Return the [X, Y] coordinate for the center point of the cell that contains the specified text.  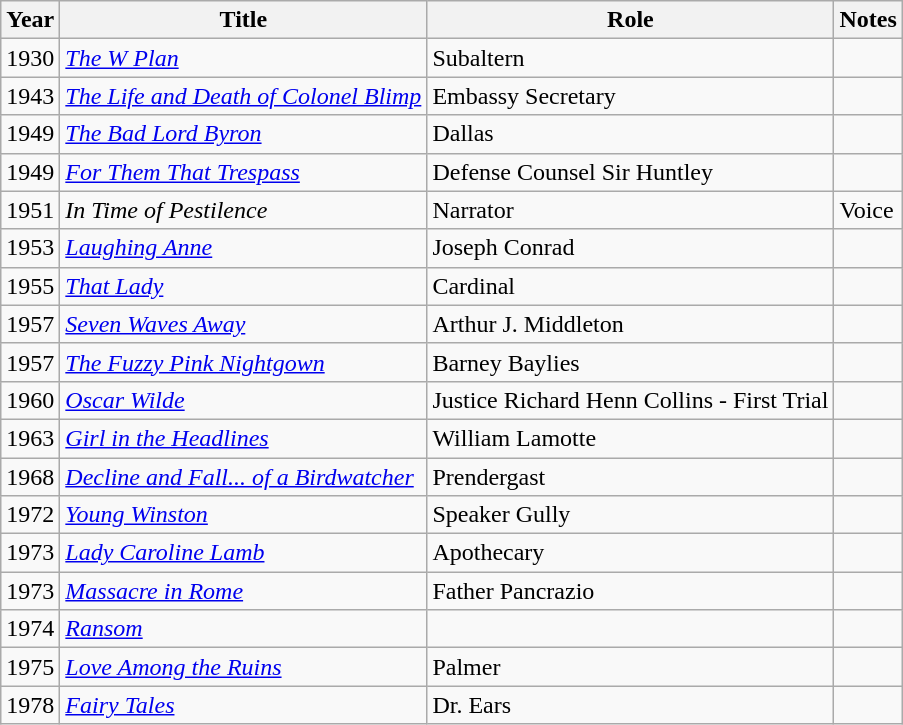
William Lamotte [630, 438]
Narrator [630, 210]
Oscar Wilde [244, 400]
The W Plan [244, 58]
Father Pancrazio [630, 591]
For Them That Trespass [244, 172]
Subaltern [630, 58]
Lady Caroline Lamb [244, 553]
Role [630, 20]
Dallas [630, 134]
Prendergast [630, 477]
Cardinal [630, 286]
Dr. Ears [630, 705]
Barney Baylies [630, 362]
Girl in the Headlines [244, 438]
The Bad Lord Byron [244, 134]
Title [244, 20]
Joseph Conrad [630, 248]
The Fuzzy Pink Nightgown [244, 362]
Defense Counsel Sir Huntley [630, 172]
Seven Waves Away [244, 324]
1943 [30, 96]
1974 [30, 629]
1953 [30, 248]
In Time of Pestilence [244, 210]
That Lady [244, 286]
1951 [30, 210]
1978 [30, 705]
Year [30, 20]
Fairy Tales [244, 705]
Laughing Anne [244, 248]
1960 [30, 400]
1930 [30, 58]
Voice [868, 210]
Justice Richard Henn Collins - First Trial [630, 400]
Massacre in Rome [244, 591]
1955 [30, 286]
Decline and Fall... of a Birdwatcher [244, 477]
1972 [30, 515]
Love Among the Ruins [244, 667]
Notes [868, 20]
Speaker Gully [630, 515]
Palmer [630, 667]
Young Winston [244, 515]
Embassy Secretary [630, 96]
Ransom [244, 629]
Arthur J. Middleton [630, 324]
1963 [30, 438]
Apothecary [630, 553]
1968 [30, 477]
1975 [30, 667]
The Life and Death of Colonel Blimp [244, 96]
